Extract the [x, y] coordinate from the center of the cell holding the provided text.  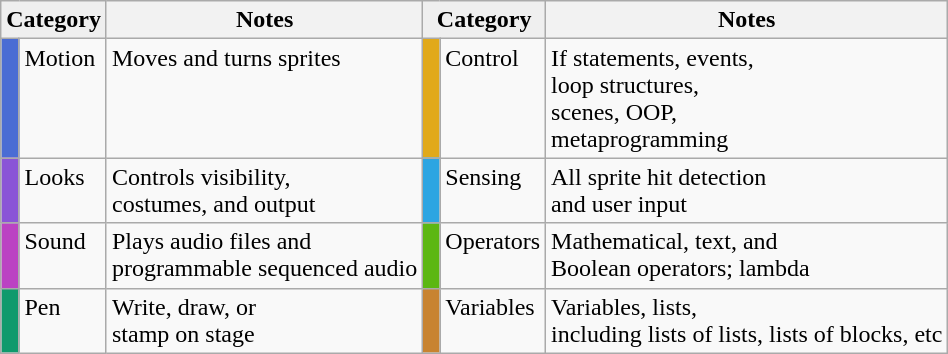
Variables [493, 320]
Pen [62, 320]
Sound [62, 256]
Looks [62, 190]
Mathematical, text, andBoolean operators; lambda [747, 256]
Sensing [493, 190]
Variables, lists,including lists of lists, lists of blocks, etc [747, 320]
If statements, events,loop structures,scenes, OOP,metaprogramming [747, 98]
Moves and turns sprites [264, 98]
Write, draw, orstamp on stage [264, 320]
Plays audio files and programmable sequenced audio [264, 256]
Control [493, 98]
Operators [493, 256]
Controls visibility, costumes, and output [264, 190]
All sprite hit detectionand user input [747, 190]
Motion [62, 98]
